Provide the (X, Y) coordinate of the cell's center where the given text is located.  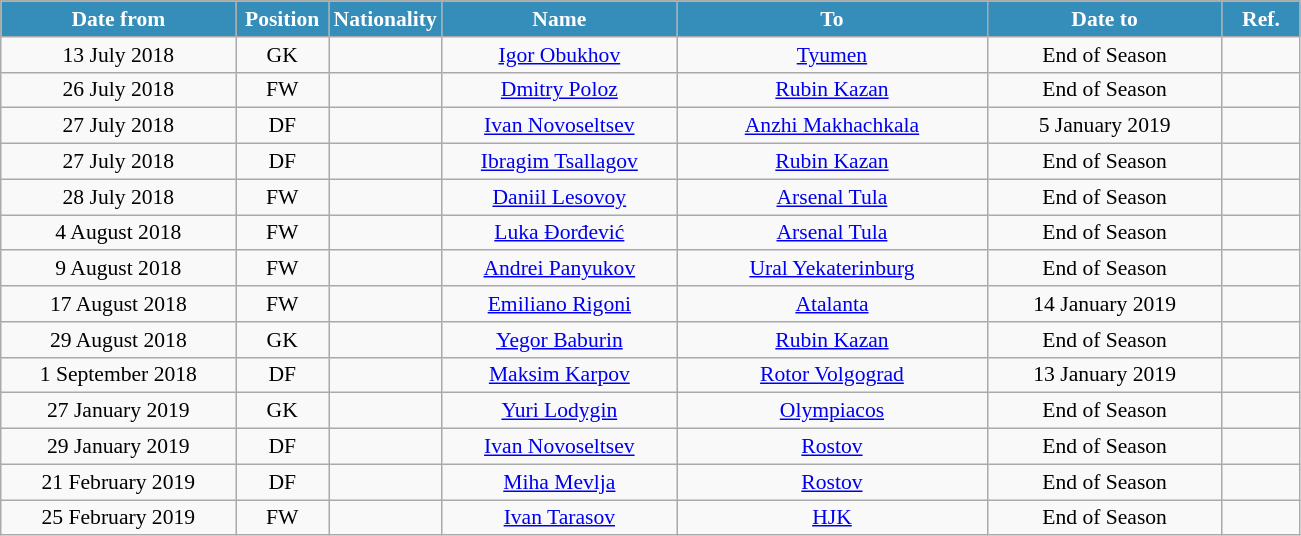
HJK (832, 518)
Maksim Karpov (560, 375)
Emiliano Rigoni (560, 304)
Dmitry Poloz (560, 90)
Rotor Volgograd (832, 375)
Miha Mevlja (560, 482)
Date to (1104, 19)
Nationality (384, 19)
Yuri Lodygin (560, 411)
25 February 2019 (118, 518)
5 January 2019 (1104, 126)
To (832, 19)
Ivan Tarasov (560, 518)
Ural Yekaterinburg (832, 269)
Ibragim Tsallagov (560, 162)
Igor Obukhov (560, 55)
13 July 2018 (118, 55)
17 August 2018 (118, 304)
26 July 2018 (118, 90)
21 February 2019 (118, 482)
Position (282, 19)
Olympiacos (832, 411)
Date from (118, 19)
29 January 2019 (118, 447)
4 August 2018 (118, 233)
29 August 2018 (118, 340)
28 July 2018 (118, 197)
Andrei Panyukov (560, 269)
9 August 2018 (118, 269)
13 January 2019 (1104, 375)
Atalanta (832, 304)
27 January 2019 (118, 411)
Name (560, 19)
Yegor Baburin (560, 340)
Ref. (1261, 19)
14 January 2019 (1104, 304)
Daniil Lesovoy (560, 197)
Tyumen (832, 55)
1 September 2018 (118, 375)
Anzhi Makhachkala (832, 126)
Luka Đorđević (560, 233)
